Output the (X, Y) coordinate of the center of the cell containing the given text.  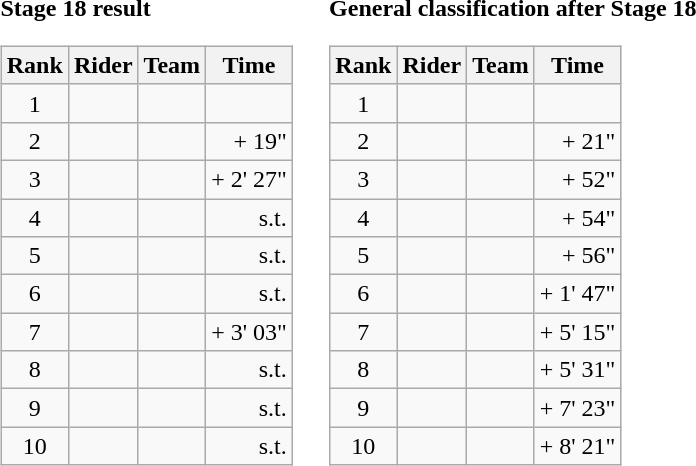
+ 52" (578, 179)
+ 5' 15" (578, 332)
+ 54" (578, 217)
+ 1' 47" (578, 294)
+ 8' 21" (578, 446)
+ 3' 03" (250, 332)
+ 7' 23" (578, 408)
+ 56" (578, 256)
+ 5' 31" (578, 370)
+ 19" (250, 141)
+ 21" (578, 141)
+ 2' 27" (250, 179)
